Scan for the cell matching the given text and deliver its (x, y) coordinate at center. 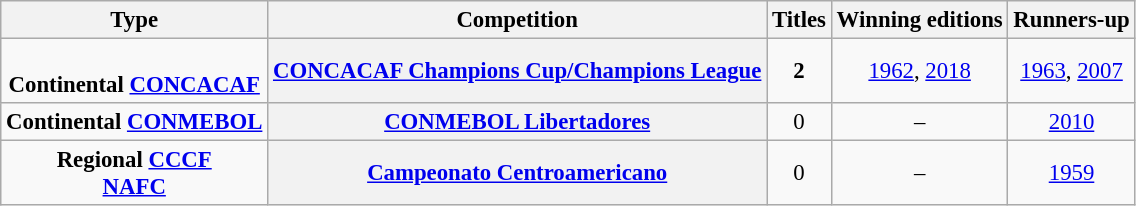
Regional CCCFNAFC (134, 174)
Competition (518, 20)
CONCACAF Champions Cup/Champions League (518, 72)
Type (134, 20)
Winning editions (920, 20)
CONMEBOL Libertadores (518, 122)
2010 (1072, 122)
1962, 2018 (920, 72)
Titles (800, 20)
Runners-up (1072, 20)
1963, 2007 (1072, 72)
2 (800, 72)
Campeonato Centroamericano (518, 174)
1959 (1072, 174)
Continental CONCACAF (134, 72)
Continental CONMEBOL (134, 122)
